Find where the given text appears and provide that cell's center as [X, Y] coordinate. 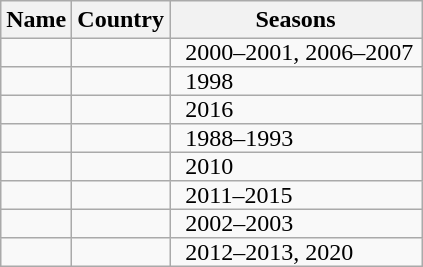
2002–2003 [296, 224]
2012–2013, 2020 [296, 252]
2016 [296, 110]
2011–2015 [296, 195]
1988–1993 [296, 138]
2000–2001, 2006–2007 [296, 53]
Name [36, 20]
Country [121, 20]
2010 [296, 167]
Seasons [296, 20]
1998 [296, 81]
